Provide the (X, Y) coordinate of the cell's center where the given text is located.  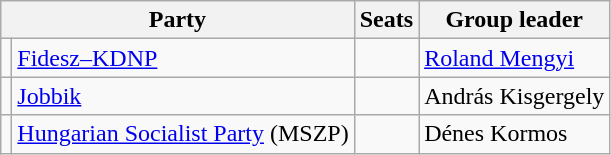
Roland Mengyi (514, 58)
Dénes Kormos (514, 134)
Group leader (514, 20)
Fidesz–KDNP (183, 58)
András Kisgergely (514, 96)
Seats (386, 20)
Jobbik (183, 96)
Party (178, 20)
Hungarian Socialist Party (MSZP) (183, 134)
